Return the [x, y] coordinate for the center point of the cell that contains the specified text.  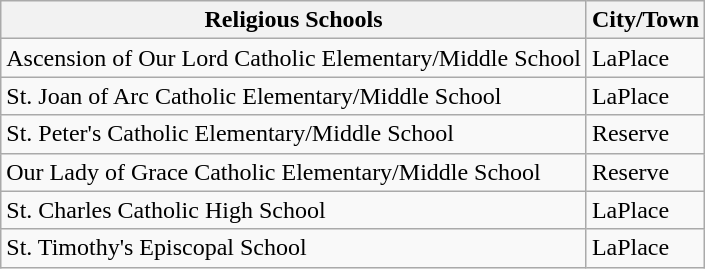
St. Timothy's Episcopal School [294, 248]
Ascension of Our Lord Catholic Elementary/Middle School [294, 58]
St. Charles Catholic High School [294, 210]
City/Town [645, 20]
St. Joan of Arc Catholic Elementary/Middle School [294, 96]
St. Peter's Catholic Elementary/Middle School [294, 134]
Religious Schools [294, 20]
Our Lady of Grace Catholic Elementary/Middle School [294, 172]
